Output the [x, y] coordinate of the center of the cell containing the given text.  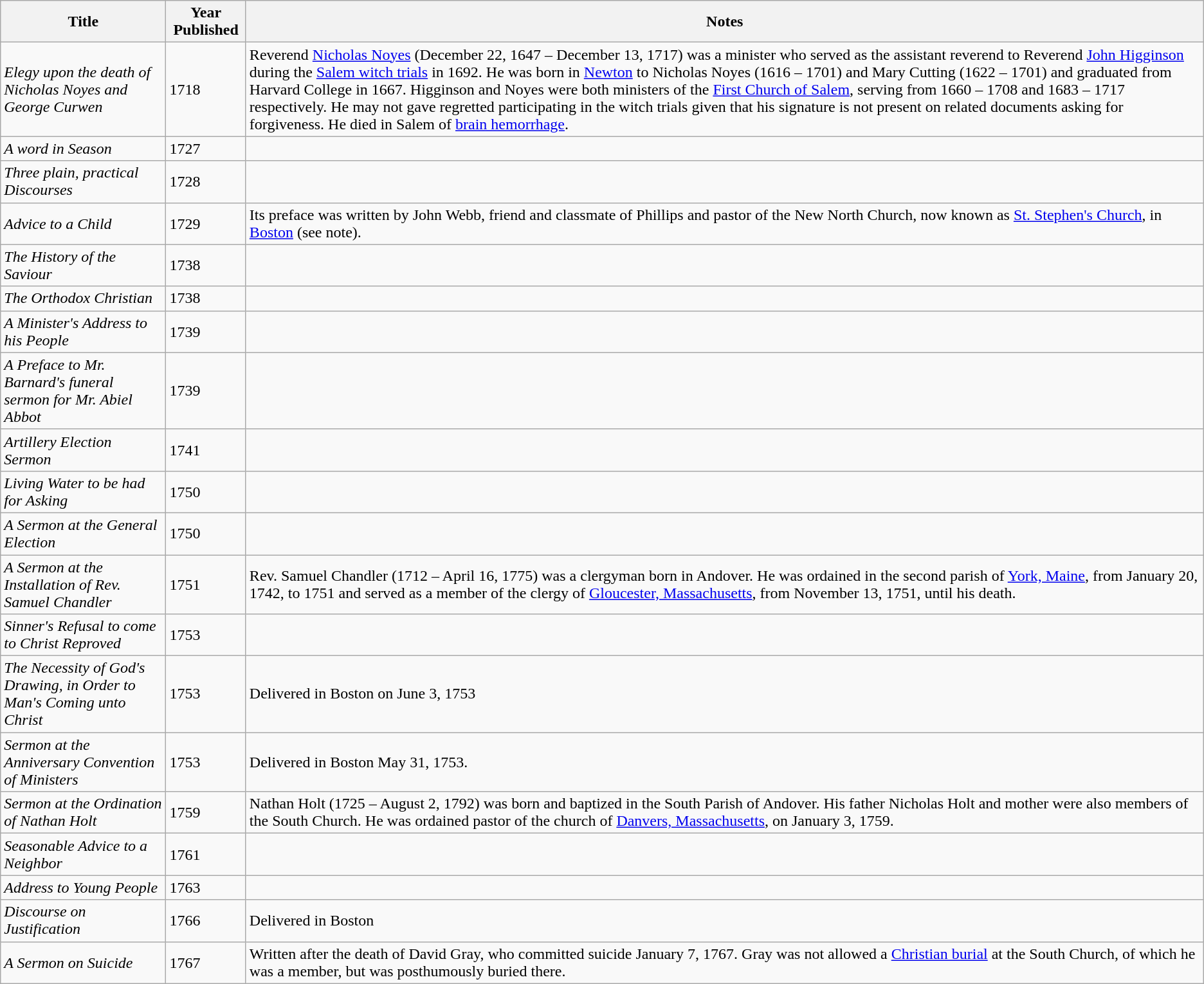
The Necessity of God's Drawing, in Order to Man's Coming unto Christ [84, 695]
A Sermon at the General Election [84, 534]
The Orthodox Christian [84, 298]
Delivered in Boston on June 3, 1753 [724, 695]
1727 [206, 149]
Delivered in Boston May 31, 1753. [724, 762]
1766 [206, 921]
Three plain, practical Discourses [84, 181]
Delivered in Boston [724, 921]
Notes [724, 22]
Sinner's Refusal to come to Christ Reproved [84, 635]
1729 [206, 224]
A Sermon at the Installation of Rev. Samuel Chandler [84, 584]
A Minister's Address to his People [84, 332]
1741 [206, 450]
Artillery Election Sermon [84, 450]
Address to Young People [84, 888]
1763 [206, 888]
Living Water to be had for Asking [84, 491]
Elegy upon the death of Nicholas Noyes and George Curwen [84, 89]
1751 [206, 584]
The History of the Saviour [84, 265]
1761 [206, 854]
1759 [206, 813]
Sermon at the Ordination of Nathan Holt [84, 813]
Title [84, 22]
Seasonable Advice to a Neighbor [84, 854]
Sermon at the Anniversary Convention of Ministers [84, 762]
A word in Season [84, 149]
Discourse on Justification [84, 921]
Advice to a Child [84, 224]
1728 [206, 181]
1718 [206, 89]
A Sermon on Suicide [84, 962]
1767 [206, 962]
Year Published [206, 22]
A Preface to Mr. Barnard's funeral sermon for Mr. Abiel Abbot [84, 391]
